For the text-containing cell, return its midpoint in (X, Y) coordinate format. 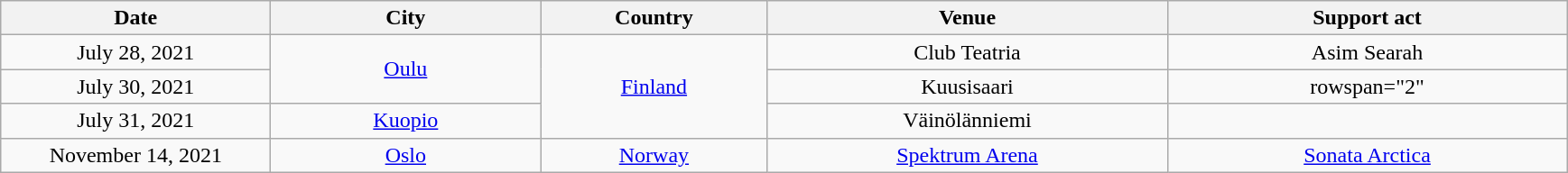
Kuusisaari (968, 86)
Sonata Arctica (1367, 155)
Spektrum Arena (968, 155)
rowspan="2" (1367, 86)
Oulu (406, 69)
Country (654, 18)
Club Teatria (968, 52)
Kuopio (406, 121)
Finland (654, 86)
Support act (1367, 18)
Väinölänniemi (968, 121)
Date (135, 18)
Venue (968, 18)
City (406, 18)
Asim Searah (1367, 52)
Oslo (406, 155)
July 30, 2021 (135, 86)
July 31, 2021 (135, 121)
Norway (654, 155)
July 28, 2021 (135, 52)
November 14, 2021 (135, 155)
